Return (x, y) of the center of cell containing provided text 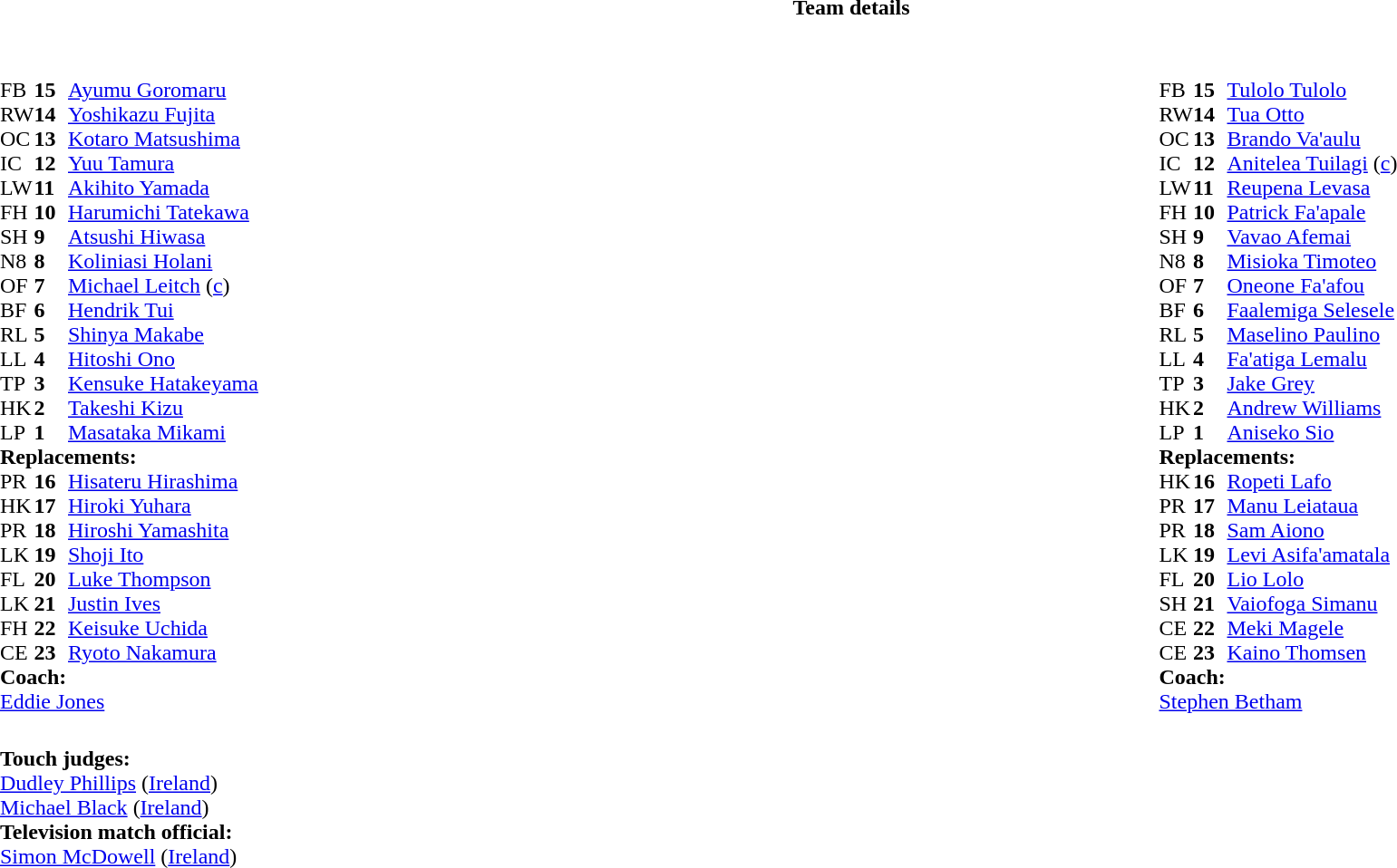
Maselino Paulino (1312, 335)
Faalemiga Selesele (1312, 310)
Vaiofoga Simanu (1312, 603)
Shoji Ito (163, 555)
Luke Thompson (163, 580)
Kensuke Hatakeyama (163, 384)
Meki Magele (1312, 629)
Levi Asifa'amatala (1312, 555)
Reupena Levasa (1312, 188)
Hiroki Yuhara (163, 506)
Brando Va'aulu (1312, 140)
Shinya Makabe (163, 335)
Misioka Timoteo (1312, 261)
Andrew Williams (1312, 408)
Ryoto Nakamura (163, 652)
Akihito Yamada (163, 188)
Jake Grey (1312, 384)
Yoshikazu Fujita (163, 114)
Lio Lolo (1312, 580)
Aniseko Sio (1312, 433)
Tua Otto (1312, 114)
Harumichi Tatekawa (163, 212)
Ayumu Goromaru (163, 91)
Hitoshi Ono (163, 359)
Fa'atiga Lemalu (1312, 359)
Vavao Afemai (1312, 237)
Masataka Mikami (163, 433)
Hiroshi Yamashita (163, 531)
Hisateru Hirashima (163, 482)
Sam Aiono (1312, 531)
Patrick Fa'apale (1312, 212)
Michael Leitch (c) (163, 286)
Justin Ives (163, 603)
Tulolo Tulolo (1312, 91)
Atsushi Hiwasa (163, 237)
Eddie Jones (129, 701)
Koliniasi Holani (163, 261)
Stephen Betham (1278, 701)
Kotaro Matsushima (163, 140)
Manu Leiataua (1312, 506)
Ropeti Lafo (1312, 482)
Anitelea Tuilagi (c) (1312, 163)
Takeshi Kizu (163, 408)
Keisuke Uchida (163, 629)
Yuu Tamura (163, 163)
Oneone Fa'afou (1312, 286)
Hendrik Tui (163, 310)
Kaino Thomsen (1312, 652)
